Return (X, Y) of the center of cell containing provided text 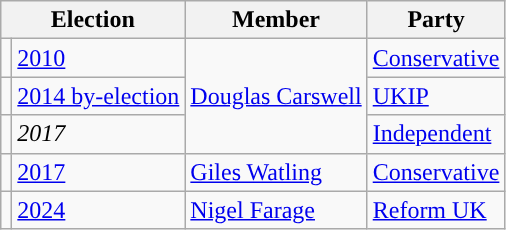
Reform UK (436, 210)
Member (276, 20)
2014 by-election (98, 96)
UKIP (436, 96)
Douglas Carswell (276, 96)
Party (436, 20)
Independent (436, 134)
Giles Watling (276, 172)
Election (93, 20)
2010 (98, 58)
2024 (98, 210)
Nigel Farage (276, 210)
